From the cell containing the given text, extract its center point as [X, Y] coordinate. 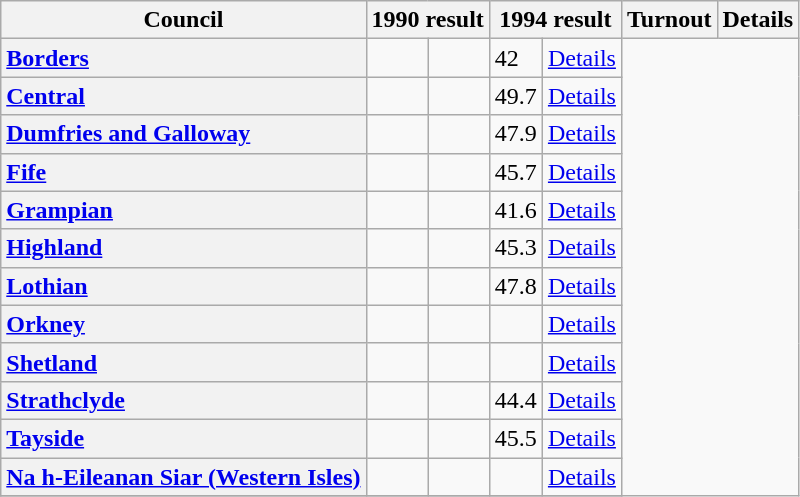
Central [184, 96]
Highland [184, 248]
Tayside [184, 438]
Borders [184, 58]
45.5 [516, 438]
1990 result [428, 20]
42 [516, 58]
Strathclyde [184, 400]
45.3 [516, 248]
Shetland [184, 362]
Dumfries and Galloway [184, 134]
47.8 [516, 286]
41.6 [516, 210]
45.7 [516, 172]
Orkney [184, 324]
Na h-Eileanan Siar (Western Isles) [184, 477]
Lothian [184, 286]
44.4 [516, 400]
47.9 [516, 134]
49.7 [516, 96]
Council [184, 20]
Grampian [184, 210]
Turnout [669, 20]
1994 result [555, 20]
Fife [184, 172]
